Locate the cell with the specified text and output its (x, y) center coordinate. 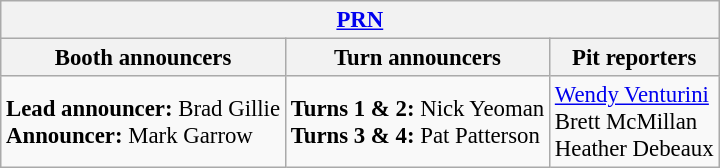
Turn announcers (417, 58)
Booth announcers (144, 58)
PRN (360, 20)
Pit reporters (634, 58)
Turns 1 & 2: Nick YeomanTurns 3 & 4: Pat Patterson (417, 122)
Lead announcer: Brad GillieAnnouncer: Mark Garrow (144, 122)
Wendy VenturiniBrett McMillanHeather Debeaux (634, 122)
